Find where the given text appears and provide that cell's center as (X, Y) coordinate. 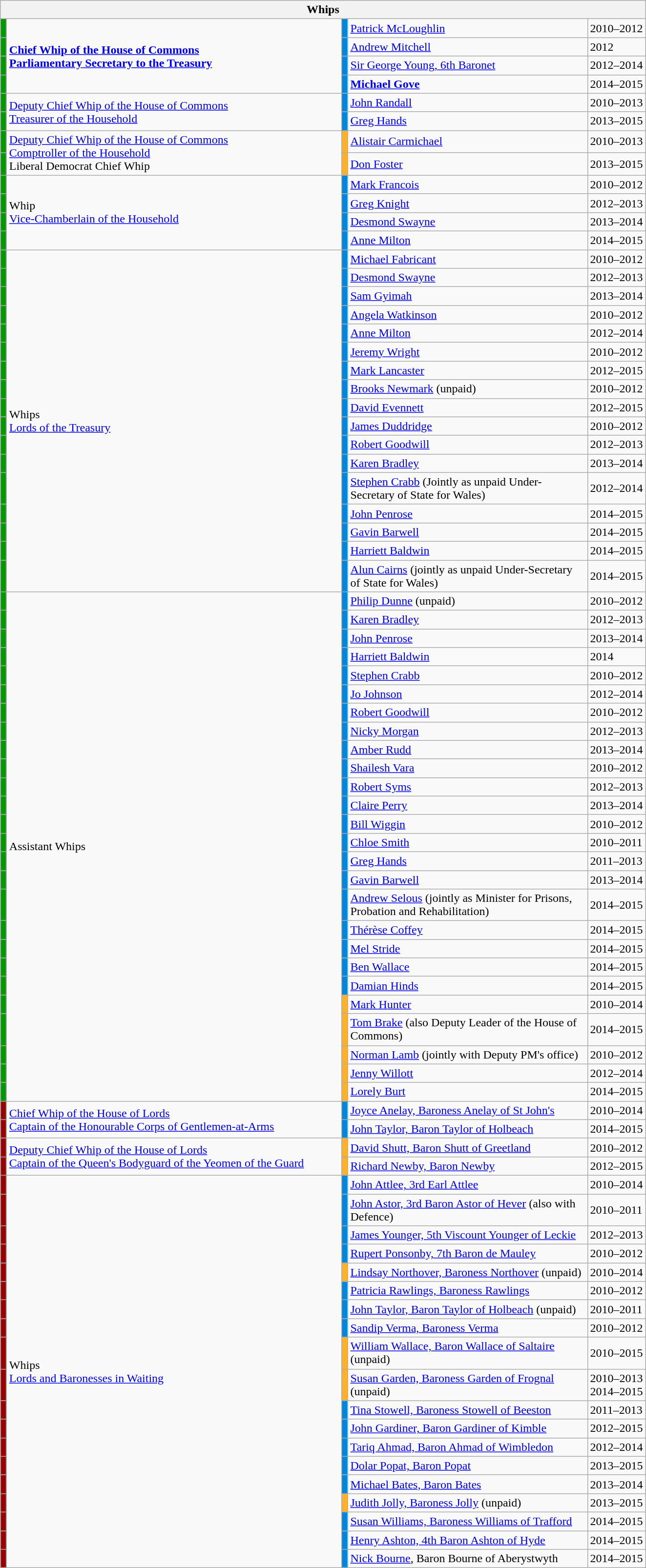
Mark Lancaster (468, 370)
Whips (323, 10)
John Attlee, 3rd Earl Attlee (468, 1184)
Alun Cairns (jointly as unpaid Under-Secretary of State for Wales) (468, 576)
WhipsLords and Baronesses in Waiting (174, 1371)
Andrew Mitchell (468, 47)
Chief Whip of the House of LordsCaptain of the Honourable Corps of Gentlemen-at-Arms (174, 1120)
Angela Watkinson (468, 315)
Henry Ashton, 4th Baron Ashton of Hyde (468, 1540)
Jeremy Wright (468, 352)
Norman Lamb (jointly with Deputy PM's office) (468, 1055)
Richard Newby, Baron Newby (468, 1166)
Lindsay Northover, Baroness Northover (unpaid) (468, 1272)
Nick Bourne, Baron Bourne of Aberystwyth (468, 1559)
James Duddridge (468, 426)
2012 (616, 47)
Andrew Selous (jointly as Minister for Prisons, Probation and Rehabilitation) (468, 905)
Dolar Popat, Baron Popat (468, 1466)
Stephen Crabb (Jointly as unpaid Under-Secretary of State for Wales) (468, 488)
WhipsLords of the Treasury (174, 421)
Mark Francois (468, 184)
Mark Hunter (468, 1004)
Shailesh Vara (468, 768)
Amber Rudd (468, 750)
Patricia Rawlings, Baroness Rawlings (468, 1291)
Rupert Ponsonby, 7th Baron de Mauley (468, 1254)
Stephen Crabb (468, 675)
Bill Wiggin (468, 824)
David Shutt, Baron Shutt of Greetland (468, 1147)
Greg Knight (468, 203)
Chloe Smith (468, 842)
Sandip Verma, Baroness Verma (468, 1328)
Damian Hinds (468, 986)
Alistair Carmichael (468, 142)
David Evennett (468, 407)
Assistant Whips (174, 847)
Chief Whip of the House of CommonsParliamentary Secretary to the Treasury (174, 56)
Tina Stowell, Baroness Stowell of Beeston (468, 1410)
Tom Brake (also Deputy Leader of the House of Commons) (468, 1030)
2010–20132014–2015 (616, 1385)
Lorely Burt (468, 1092)
Don Foster (468, 164)
Thérèse Coffey (468, 930)
Susan Garden, Baroness Garden of Frognal (unpaid) (468, 1385)
Ben Wallace (468, 967)
John Gardiner, Baron Gardiner of Kimble (468, 1428)
Sir George Young, 6th Baronet (468, 65)
Joyce Anelay, Baroness Anelay of St John's (468, 1110)
Mel Stride (468, 949)
Philip Dunne (unpaid) (468, 601)
William Wallace, Baron Wallace of Saltaire (unpaid) (468, 1353)
Claire Perry (468, 805)
Michael Gove (468, 84)
Robert Syms (468, 787)
Jo Johnson (468, 694)
John Astor, 3rd Baron Astor of Hever (also with Defence) (468, 1209)
Brooks Newmark (unpaid) (468, 389)
John Taylor, Baron Taylor of Holbeach (468, 1129)
Patrick McLoughlin (468, 28)
Deputy Chief Whip of the House of LordsCaptain of the Queen's Bodyguard of the Yeomen of the Guard (174, 1157)
Tariq Ahmad, Baron Ahmad of Wimbledon (468, 1447)
Deputy Chief Whip of the House of CommonsTreasurer of the Household (174, 112)
John Randall (468, 102)
James Younger, 5th Viscount Younger of Leckie (468, 1235)
Deputy Chief Whip of the House of CommonsComptroller of the HouseholdLiberal Democrat Chief Whip (174, 153)
2010–2015 (616, 1353)
Jenny Willott (468, 1073)
Michael Bates, Baron Bates (468, 1484)
Judith Jolly, Baroness Jolly (unpaid) (468, 1503)
John Taylor, Baron Taylor of Holbeach (unpaid) (468, 1309)
2014 (616, 657)
Susan Williams, Baroness Williams of Trafford (468, 1521)
WhipVice-Chamberlain of the Household (174, 212)
Sam Gyimah (468, 296)
Michael Fabricant (468, 259)
Nicky Morgan (468, 731)
